Extract the (x, y) coordinate from the center of the cell holding the provided text.  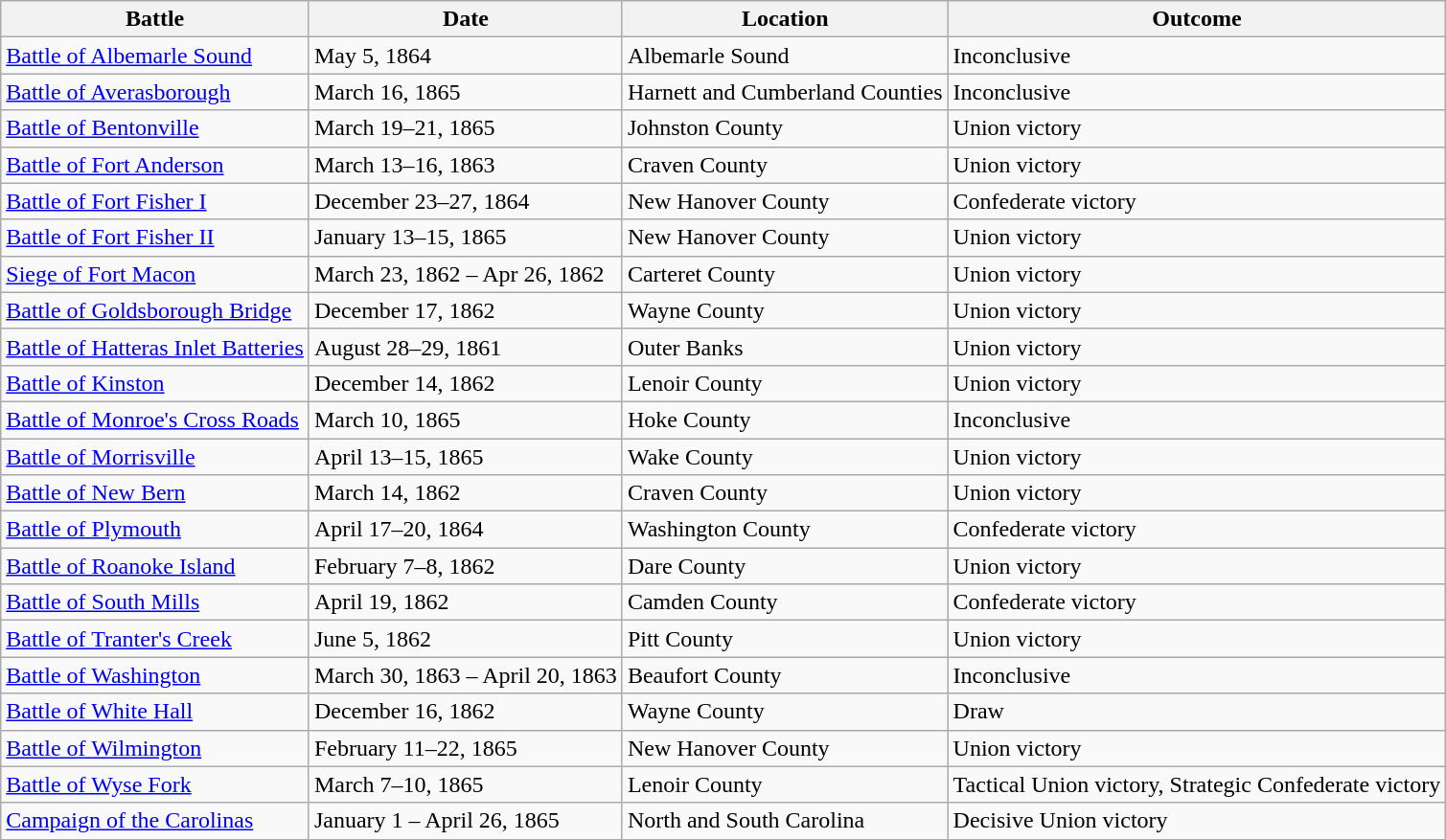
Battle of Morrisville (155, 457)
December 23–27, 1864 (466, 201)
March 30, 1863 – April 20, 1863 (466, 675)
June 5, 1862 (466, 639)
Draw (1197, 712)
Tactical Union victory, Strategic Confederate victory (1197, 784)
March 19–21, 1865 (466, 128)
December 14, 1862 (466, 383)
Wake County (785, 457)
April 17–20, 1864 (466, 530)
Siege of Fort Macon (155, 274)
North and South Carolina (785, 821)
March 7–10, 1865 (466, 784)
March 14, 1862 (466, 493)
Outer Banks (785, 347)
Johnston County (785, 128)
Battle of Hatteras Inlet Batteries (155, 347)
Beaufort County (785, 675)
Battle of Tranter's Creek (155, 639)
Battle of Kinston (155, 383)
March 13–16, 1863 (466, 165)
March 23, 1862 – Apr 26, 1862 (466, 274)
Washington County (785, 530)
Battle of Fort Fisher II (155, 238)
Battle of Goldsborough Bridge (155, 310)
March 16, 1865 (466, 92)
Carteret County (785, 274)
Battle of Roanoke Island (155, 566)
Battle of Fort Fisher I (155, 201)
Outcome (1197, 19)
Location (785, 19)
Battle of South Mills (155, 602)
Dare County (785, 566)
February 7–8, 1862 (466, 566)
Battle of New Bern (155, 493)
Albemarle Sound (785, 56)
March 10, 1865 (466, 420)
Battle of Fort Anderson (155, 165)
February 11–22, 1865 (466, 748)
Battle of Bentonville (155, 128)
Campaign of the Carolinas (155, 821)
January 13–15, 1865 (466, 238)
January 1 – April 26, 1865 (466, 821)
Camden County (785, 602)
Battle of Albemarle Sound (155, 56)
Pitt County (785, 639)
Battle of Washington (155, 675)
Battle of Averasborough (155, 92)
Battle of Wyse Fork (155, 784)
August 28–29, 1861 (466, 347)
Hoke County (785, 420)
Battle of Plymouth (155, 530)
Battle of Wilmington (155, 748)
April 13–15, 1865 (466, 457)
Battle (155, 19)
December 17, 1862 (466, 310)
May 5, 1864 (466, 56)
April 19, 1862 (466, 602)
December 16, 1862 (466, 712)
Battle of White Hall (155, 712)
Decisive Union victory (1197, 821)
Harnett and Cumberland Counties (785, 92)
Battle of Monroe's Cross Roads (155, 420)
Date (466, 19)
